From the cell containing the given text, extract its center point as [X, Y] coordinate. 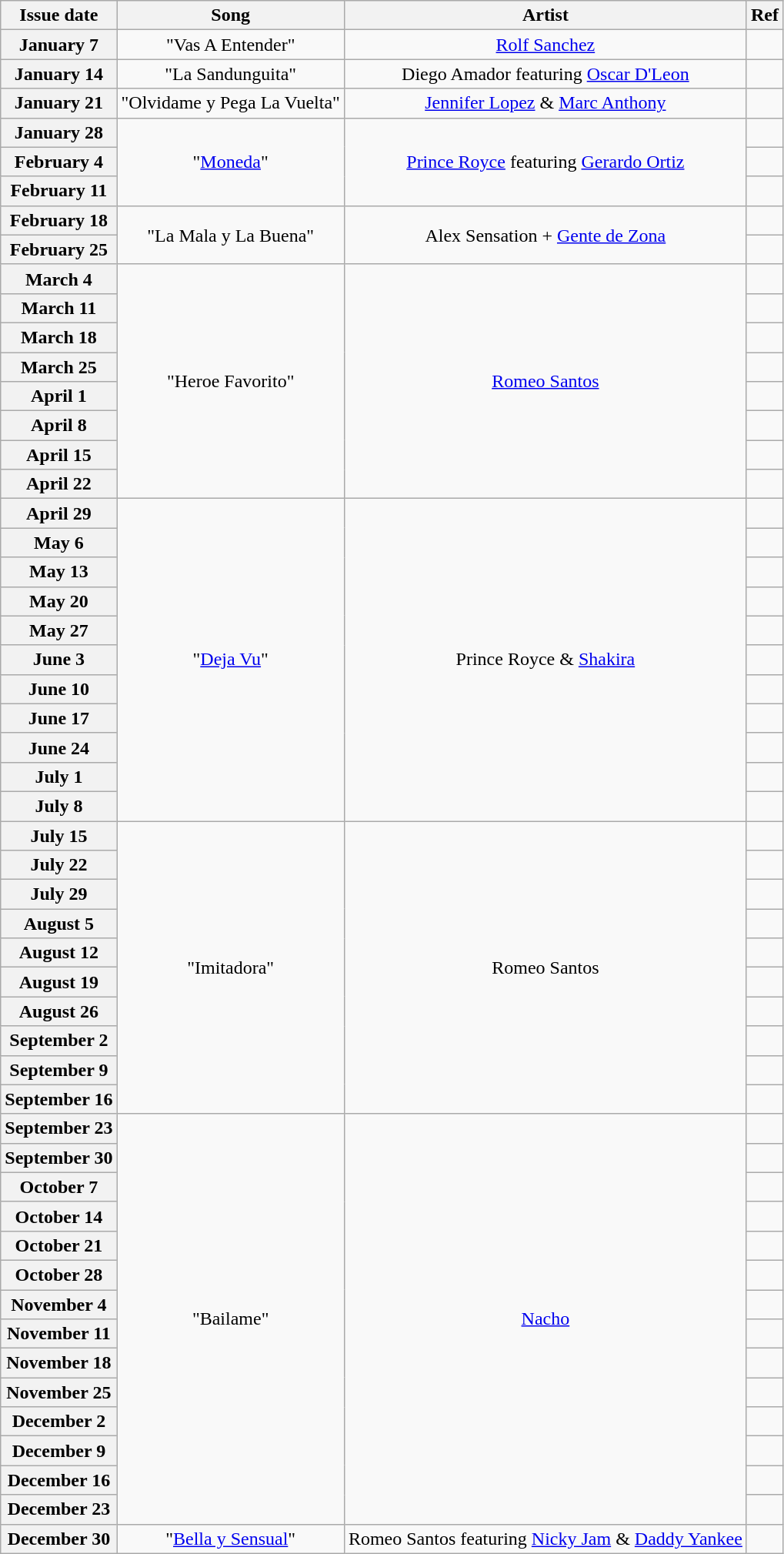
Artist [545, 15]
Prince Royce & Shakira [545, 660]
September 23 [58, 1128]
"Vas A Entender" [231, 45]
March 4 [58, 279]
August 19 [58, 982]
Diego Amador featuring Oscar D'Leon [545, 74]
January 14 [58, 74]
December 23 [58, 1509]
September 2 [58, 1041]
June 24 [58, 747]
August 26 [58, 1011]
October 14 [58, 1216]
"Moneda" [231, 162]
"Bailame" [231, 1319]
"Deja Vu" [231, 660]
"La Sandunguita" [231, 74]
October 28 [58, 1275]
September 9 [58, 1070]
July 22 [58, 865]
February 11 [58, 191]
January 28 [58, 132]
Jennifer Lopez & Marc Anthony [545, 103]
April 22 [58, 484]
Rolf Sanchez [545, 45]
December 16 [58, 1480]
Issue date [58, 15]
Prince Royce featuring Gerardo Ortiz [545, 162]
Song [231, 15]
October 7 [58, 1187]
"Heroe Favorito" [231, 381]
December 9 [58, 1451]
November 18 [58, 1363]
Alex Sensation + Gente de Zona [545, 235]
"Olvidame y Pega La Vuelta" [231, 103]
March 11 [58, 308]
December 30 [58, 1539]
July 29 [58, 894]
Nacho [545, 1319]
Ref [765, 15]
August 12 [58, 953]
"Imitadora" [231, 967]
June 3 [58, 660]
April 15 [58, 455]
May 13 [58, 572]
April 8 [58, 426]
July 1 [58, 777]
February 4 [58, 162]
April 29 [58, 513]
May 27 [58, 630]
July 15 [58, 835]
August 5 [58, 924]
July 8 [58, 806]
"La Mala y La Buena" [231, 235]
November 25 [58, 1392]
December 2 [58, 1422]
September 16 [58, 1099]
June 10 [58, 689]
February 18 [58, 220]
November 11 [58, 1334]
January 21 [58, 103]
November 4 [58, 1305]
March 18 [58, 337]
September 30 [58, 1158]
January 7 [58, 45]
"Bella y Sensual" [231, 1539]
April 1 [58, 396]
October 21 [58, 1245]
May 20 [58, 601]
May 6 [58, 543]
March 25 [58, 367]
Romeo Santos featuring Nicky Jam & Daddy Yankee [545, 1539]
February 25 [58, 249]
June 17 [58, 718]
